Provide the [x, y] coordinate of the cell's center where the given text is located.  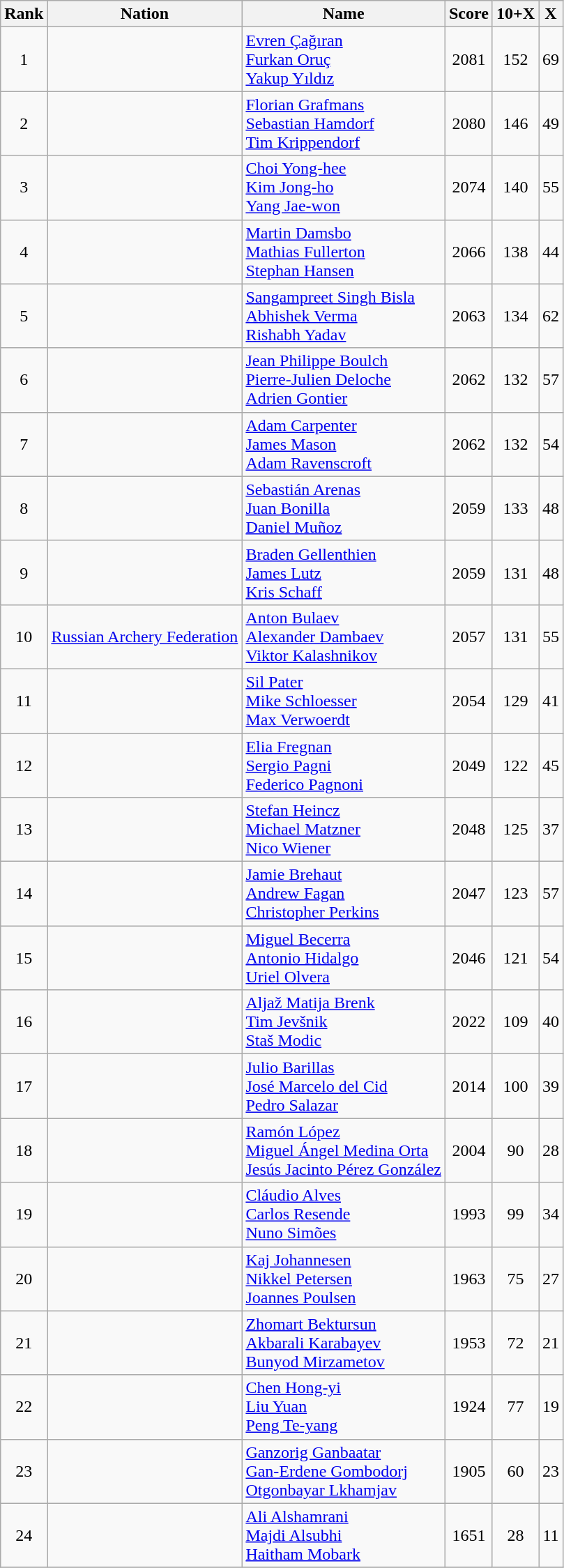
1905 [468, 1471]
75 [515, 1279]
Chen Hong-yi Liu Yuan Peng Te-yang [344, 1407]
2066 [468, 252]
22 [24, 1407]
2 [24, 123]
1651 [468, 1535]
27 [551, 1279]
24 [24, 1535]
Aljaž Matija Brenk Tim Jevšnik Staš Modic [344, 1022]
62 [551, 316]
10 [24, 637]
16 [24, 1022]
2057 [468, 637]
Ramón López Miguel Ángel Medina Orta Jesús Jacinto Pérez González [344, 1150]
3 [24, 188]
X [551, 14]
Sil Pater Mike Schloesser Max Verwoerdt [344, 701]
40 [551, 1022]
99 [515, 1215]
9 [24, 572]
138 [515, 252]
49 [551, 123]
15 [24, 958]
129 [515, 701]
2048 [468, 830]
100 [515, 1086]
134 [515, 316]
10+X [515, 14]
1924 [468, 1407]
45 [551, 766]
Anton Bulaev Alexander Dambaev Viktor Kalashnikov [344, 637]
Evren Çağıran Furkan Oruç Yakup Yıldız [344, 59]
Cláudio Alves Carlos Resende Nuno Simões [344, 1215]
1993 [468, 1215]
60 [515, 1471]
2047 [468, 894]
Florian Grafmans Sebastian Hamdorf Tim Krippendorf [344, 123]
20 [24, 1279]
2081 [468, 59]
Ali Alshamrani Majdi Alsubhi Haitham Mobark [344, 1535]
17 [24, 1086]
4 [24, 252]
2054 [468, 701]
Braden Gellenthien James Lutz Kris Schaff [344, 572]
8 [24, 508]
7 [24, 444]
140 [515, 188]
Elia Fregnan Sergio Pagni Federico Pagnoni [344, 766]
5 [24, 316]
Zhomart Bektursun Akbarali Karabayev Bunyod Mirzametov [344, 1343]
69 [551, 59]
Adam Carpenter James Mason Adam Ravenscroft [344, 444]
Miguel Becerra Antonio Hidalgo Uriel Olvera [344, 958]
122 [515, 766]
Score [468, 14]
2049 [468, 766]
13 [24, 830]
41 [551, 701]
34 [551, 1215]
Kaj Johannesen Nikkel Petersen Joannes Poulsen [344, 1279]
72 [515, 1343]
14 [24, 894]
146 [515, 123]
1953 [468, 1343]
18 [24, 1150]
1963 [468, 1279]
Russian Archery Federation [145, 637]
Rank [24, 14]
Jean Philippe Boulch Pierre-Julien Deloche Adrien Gontier [344, 380]
77 [515, 1407]
44 [551, 252]
2046 [468, 958]
39 [551, 1086]
2080 [468, 123]
12 [24, 766]
90 [515, 1150]
Julio Barillas José Marcelo del Cid Pedro Salazar [344, 1086]
Nation [145, 14]
2074 [468, 188]
2022 [468, 1022]
Name [344, 14]
2004 [468, 1150]
Martin Damsbo Mathias Fullerton Stephan Hansen [344, 252]
Stefan Heincz Michael Matzner Nico Wiener [344, 830]
37 [551, 830]
2014 [468, 1086]
109 [515, 1022]
Ganzorig Ganbaatar Gan-Erdene Gombodorj Otgonbayar Lkhamjav [344, 1471]
123 [515, 894]
2063 [468, 316]
1 [24, 59]
Jamie Brehaut Andrew Fagan Christopher Perkins [344, 894]
121 [515, 958]
Sangampreet Singh Bisla Abhishek Verma Rishabh Yadav [344, 316]
125 [515, 830]
133 [515, 508]
Choi Yong-hee Kim Jong-ho Yang Jae-won [344, 188]
152 [515, 59]
6 [24, 380]
Sebastián Arenas Juan Bonilla Daniel Muñoz [344, 508]
